Pinpoint the cell where the given text exists, returning its (X, Y) midpoint coordinate. 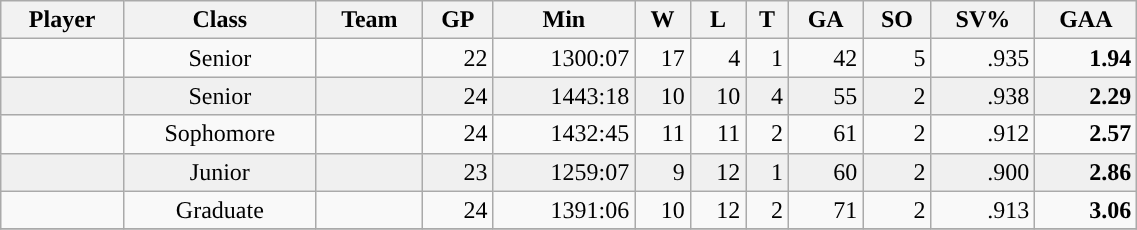
71 (825, 210)
2.57 (1086, 134)
GP (458, 20)
1443:18 (564, 96)
Graduate (220, 210)
2.29 (1086, 96)
1391:06 (564, 210)
Team (370, 20)
1.94 (1086, 58)
1259:07 (564, 172)
Player (62, 20)
.935 (983, 58)
SV% (983, 20)
SO (897, 20)
23 (458, 172)
L (718, 20)
61 (825, 134)
Junior (220, 172)
T (768, 20)
42 (825, 58)
1432:45 (564, 134)
Min (564, 20)
9 (662, 172)
GAA (1086, 20)
.913 (983, 210)
.938 (983, 96)
22 (458, 58)
5 (897, 58)
Class (220, 20)
Sophomore (220, 134)
.912 (983, 134)
W (662, 20)
2.86 (1086, 172)
.900 (983, 172)
3.06 (1086, 210)
1300:07 (564, 58)
17 (662, 58)
55 (825, 96)
60 (825, 172)
GA (825, 20)
